Detect which cell encompasses the target text, then output its [X, Y] center coordinate. 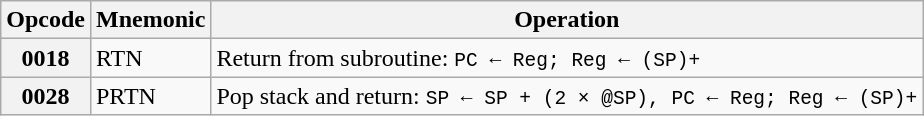
Mnemonic [150, 20]
0018 [46, 58]
PRTN [150, 96]
Opcode [46, 20]
RTN [150, 58]
Pop stack and return: SP ← SP + (2 × @SP), PC ← Reg; Reg ← (SP)+ [567, 96]
Operation [567, 20]
Return from subroutine: PC ← Reg; Reg ← (SP)+ [567, 58]
0028 [46, 96]
